Return the [x, y] coordinate for the center point of the cell that contains the specified text.  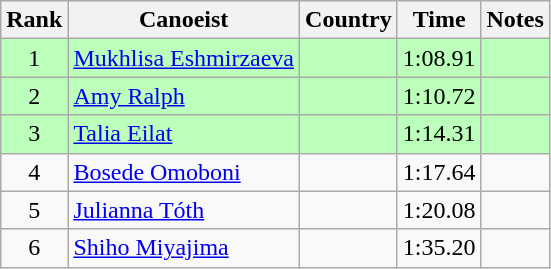
1:17.64 [439, 172]
6 [34, 248]
Notes [515, 20]
1:08.91 [439, 58]
1:35.20 [439, 248]
1 [34, 58]
Julianna Tóth [184, 210]
Mukhlisa Eshmirzaeva [184, 58]
1:20.08 [439, 210]
Rank [34, 20]
Talia Eilat [184, 134]
Bosede Omoboni [184, 172]
1:10.72 [439, 96]
Amy Ralph [184, 96]
2 [34, 96]
Shiho Miyajima [184, 248]
Country [349, 20]
1:14.31 [439, 134]
Canoeist [184, 20]
5 [34, 210]
4 [34, 172]
Time [439, 20]
3 [34, 134]
